Pinpoint the cell where the given text exists, returning its (x, y) midpoint coordinate. 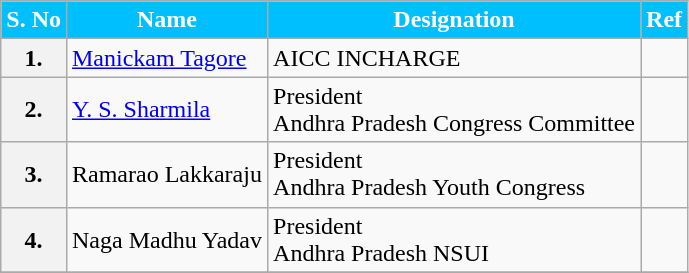
Y. S. Sharmila (166, 110)
AICC INCHARGE (454, 58)
PresidentAndhra Pradesh Congress Committee (454, 110)
Designation (454, 20)
Ramarao Lakkaraju (166, 174)
PresidentAndhra Pradesh NSUI (454, 240)
Name (166, 20)
Ref (664, 20)
3. (34, 174)
Naga Madhu Yadav (166, 240)
PresidentAndhra Pradesh Youth Congress (454, 174)
4. (34, 240)
S. No (34, 20)
Manickam Tagore (166, 58)
2. (34, 110)
1. (34, 58)
